Capture the cell that displays the provided text and extract its [X, Y] central coordinate. 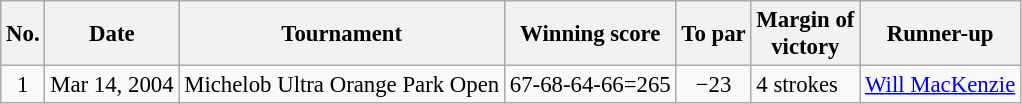
Will MacKenzie [940, 85]
To par [714, 34]
−23 [714, 85]
1 [23, 85]
No. [23, 34]
Michelob Ultra Orange Park Open [342, 85]
Mar 14, 2004 [112, 85]
Tournament [342, 34]
4 strokes [806, 85]
Margin ofvictory [806, 34]
Winning score [591, 34]
Runner-up [940, 34]
67-68-64-66=265 [591, 85]
Date [112, 34]
